Pinpoint the cell where the given text exists, returning its (x, y) midpoint coordinate. 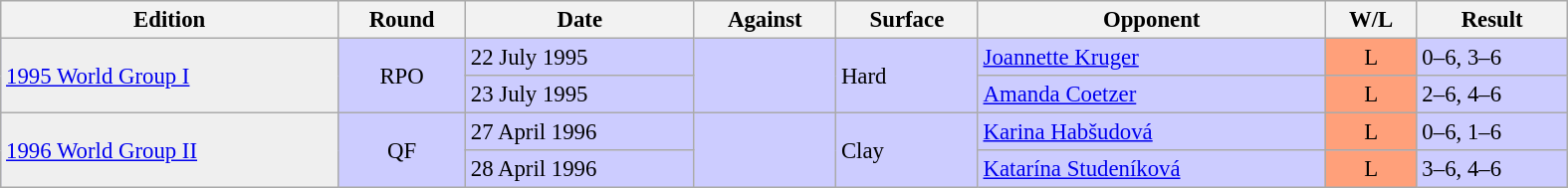
Katarína Studeníková (1151, 169)
28 April 1996 (579, 169)
27 April 1996 (579, 132)
Hard (908, 76)
22 July 1995 (579, 58)
Date (579, 20)
Opponent (1151, 20)
0–6, 3–6 (1491, 58)
2–6, 4–6 (1491, 94)
Joannette Kruger (1151, 58)
3–6, 4–6 (1491, 169)
1995 World Group I (169, 76)
Karina Habšudová (1151, 132)
Surface (908, 20)
Edition (169, 20)
23 July 1995 (579, 94)
Against (765, 20)
QF (402, 151)
Result (1491, 20)
Round (402, 20)
RPO (402, 76)
0–6, 1–6 (1491, 132)
1996 World Group II (169, 151)
W/L (1371, 20)
Amanda Coetzer (1151, 94)
Clay (908, 151)
